For the text-containing cell, return its midpoint in [x, y] coordinate format. 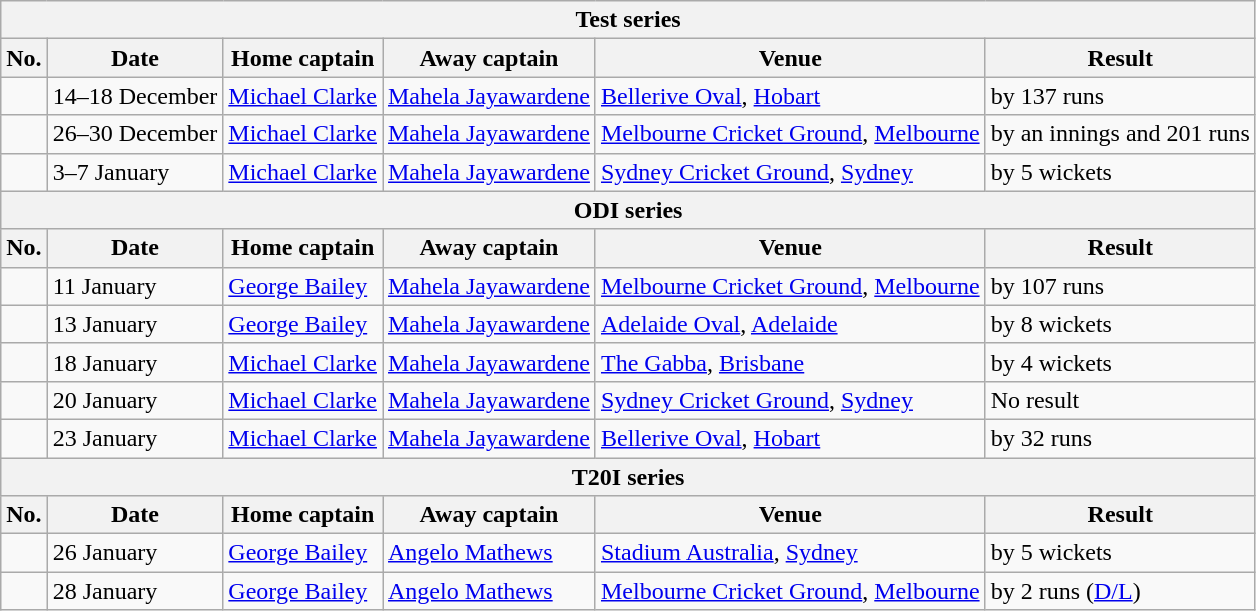
28 January [135, 591]
Adelaide Oval, Adelaide [790, 324]
by an innings and 201 runs [1120, 134]
T20I series [628, 477]
26–30 December [135, 134]
18 January [135, 362]
20 January [135, 400]
13 January [135, 324]
ODI series [628, 210]
Test series [628, 20]
23 January [135, 438]
Stadium Australia, Sydney [790, 553]
by 32 runs [1120, 438]
26 January [135, 553]
3–7 January [135, 172]
by 4 wickets [1120, 362]
No result [1120, 400]
The Gabba, Brisbane [790, 362]
by 107 runs [1120, 286]
11 January [135, 286]
by 2 runs (D/L) [1120, 591]
by 8 wickets [1120, 324]
by 137 runs [1120, 96]
14–18 December [135, 96]
